From the cell containing the given text, extract its center point as [X, Y] coordinate. 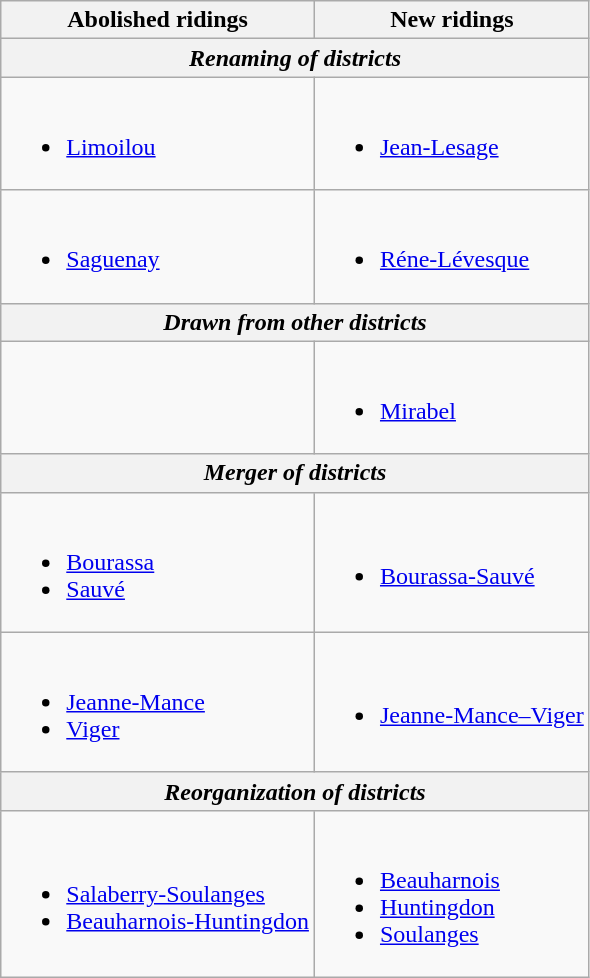
Jeanne-ManceViger [158, 702]
Salaberry-SoulangesBeauharnois-Huntingdon [158, 894]
Jean-Lesage [452, 134]
Drawn from other districts [296, 322]
Limoilou [158, 134]
Reorganization of districts [296, 791]
Merger of districts [296, 473]
Saguenay [158, 246]
Jeanne-Mance–Viger [452, 702]
Réne-Lévesque [452, 246]
BeauharnoisHuntingdonSoulanges [452, 894]
Renaming of districts [296, 58]
BourassaSauvé [158, 562]
Bourassa-Sauvé [452, 562]
New ridings [452, 20]
Abolished ridings [158, 20]
Mirabel [452, 398]
